Locate the cell with the specified text and output its [X, Y] center coordinate. 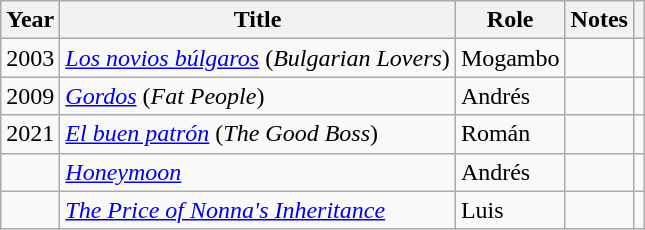
El buen patrón (The Good Boss) [258, 134]
Notes [599, 20]
Luis [510, 210]
2009 [30, 96]
Gordos (Fat People) [258, 96]
Mogambo [510, 58]
2003 [30, 58]
Los novios búlgaros (Bulgarian Lovers) [258, 58]
Year [30, 20]
Román [510, 134]
Honeymoon [258, 172]
2021 [30, 134]
Title [258, 20]
Role [510, 20]
The Price of Nonna's Inheritance [258, 210]
